Extract the [X, Y] coordinate from the center of the cell holding the provided text.  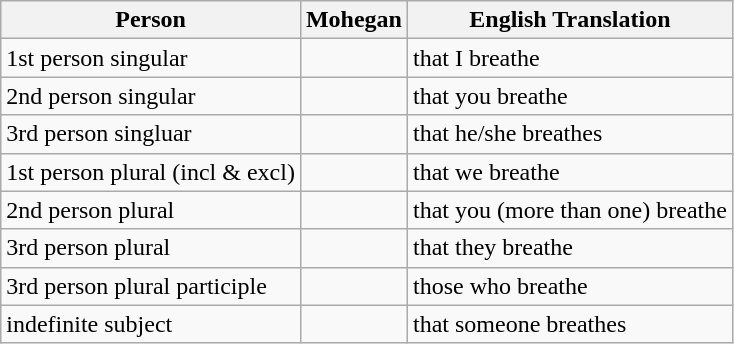
3rd person singluar [151, 134]
that they breathe [570, 248]
that someone breathes [570, 324]
that I breathe [570, 58]
that you breathe [570, 96]
that we breathe [570, 172]
2nd person singular [151, 96]
Person [151, 20]
1st person singular [151, 58]
3rd person plural [151, 248]
Mohegan [354, 20]
3rd person plural participle [151, 286]
English Translation [570, 20]
2nd person plural [151, 210]
1st person plural (incl & excl) [151, 172]
indefinite subject [151, 324]
that he/she breathes [570, 134]
that you (more than one) breathe [570, 210]
those who breathe [570, 286]
